For the text-containing cell, return its midpoint in [X, Y] coordinate format. 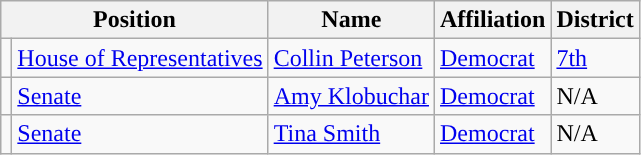
House of Representatives [140, 58]
7th [595, 58]
Collin Peterson [351, 58]
Position [134, 20]
Affiliation [493, 20]
Tina Smith [351, 134]
Amy Klobuchar [351, 96]
Name [351, 20]
District [595, 20]
